From the cell containing the given text, extract its center point as (x, y) coordinate. 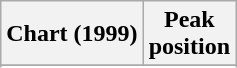
Peakposition (189, 34)
Chart (1999) (72, 34)
